Return the (x, y) coordinate for the center point of the cell that contains the specified text.  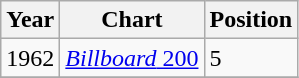
Year (30, 20)
Position (251, 20)
1962 (30, 58)
5 (251, 58)
Billboard 200 (132, 58)
Chart (132, 20)
